Return the [X, Y] coordinate for the center point of the cell that contains the specified text.  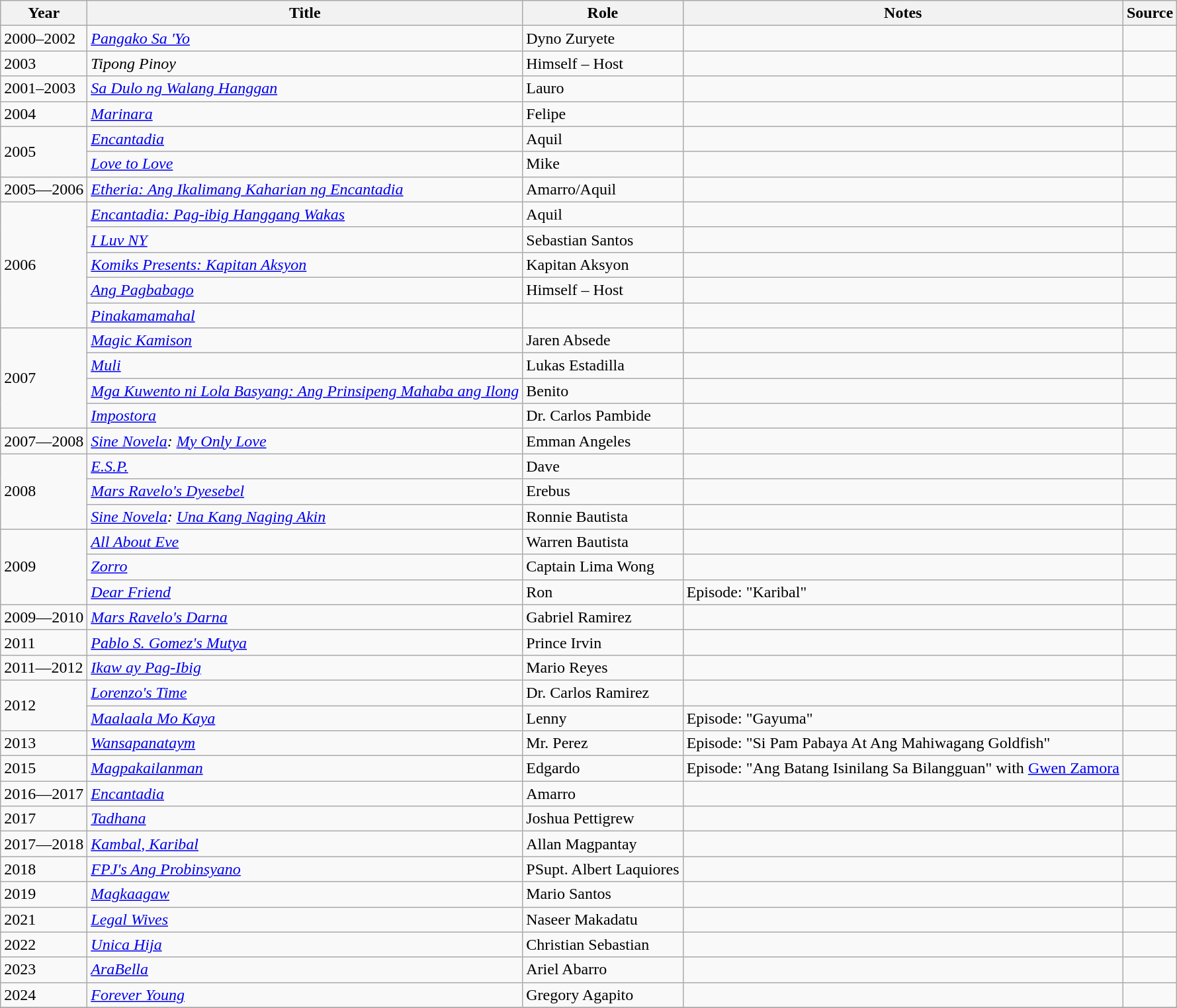
Maalaala Mo Kaya [305, 718]
Title [305, 13]
Magic Kamison [305, 341]
Jaren Absede [603, 341]
Love to Love [305, 164]
2012 [44, 705]
Wansapanataym [305, 743]
2005 [44, 151]
2011 [44, 642]
Mars Ravelo's Darna [305, 617]
Warren Bautista [603, 542]
Role [603, 13]
Allan Magpantay [603, 844]
Christian Sebastian [603, 945]
Emman Angeles [603, 441]
2000–2002 [44, 38]
Komiks Presents: Kapitan Aksyon [305, 265]
Mga Kuwento ni Lola Basyang: Ang Prinsipeng Mahaba ang Ilong [305, 391]
Episode: "Si Pam Pabaya At Ang Mahiwagang Goldfish" [902, 743]
All About Eve [305, 542]
Dr. Carlos Ramirez [603, 693]
2009 [44, 567]
Episode: "Ang Batang Isinilang Sa Bilangguan" with Gwen Zamora [902, 769]
2007 [44, 378]
2013 [44, 743]
I Luv NY [305, 239]
Kambal, Karibal [305, 844]
Ang Pagbabago [305, 290]
2007—2008 [44, 441]
Year [44, 13]
Marinara [305, 114]
2019 [44, 894]
Legal Wives [305, 919]
Mike [603, 164]
Dyno Zuryete [603, 38]
Episode: "Karibal" [902, 592]
Dear Friend [305, 592]
Prince Irvin [603, 642]
Dave [603, 466]
2003 [44, 63]
Benito [603, 391]
Zorro [305, 567]
Felipe [603, 114]
Sebastian Santos [603, 239]
Mario Santos [603, 894]
Unica Hija [305, 945]
Naseer Makadatu [603, 919]
FPJ's Ang Probinsyano [305, 869]
Sine Novela: Una Kang Naging Akin [305, 517]
Etheria: Ang Ikalimang Kaharian ng Encantadia [305, 189]
Amarro/Aquil [603, 189]
2015 [44, 769]
Pinakamamahal [305, 315]
Lenny [603, 718]
PSupt. Albert Laquiores [603, 869]
Ron [603, 592]
Forever Young [305, 995]
Pablo S. Gomez's Mutya [305, 642]
Muli [305, 366]
2021 [44, 919]
2016—2017 [44, 794]
Mario Reyes [603, 667]
2017 [44, 819]
Ariel Abarro [603, 970]
2023 [44, 970]
Gregory Agapito [603, 995]
Sine Novela: My Only Love [305, 441]
Gabriel Ramirez [603, 617]
2018 [44, 869]
Episode: "Gayuma" [902, 718]
2022 [44, 945]
Amarro [603, 794]
Edgardo [603, 769]
Pangako Sa 'Yo [305, 38]
Encantadia: Pag-ibig Hanggang Wakas [305, 214]
Magkaagaw [305, 894]
Mars Ravelo's Dyesebel [305, 491]
2009—2010 [44, 617]
2005—2006 [44, 189]
Lauro [603, 89]
Ikaw ay Pag-Ibig [305, 667]
Sa Dulo ng Walang Hanggan [305, 89]
Joshua Pettigrew [603, 819]
Ronnie Bautista [603, 517]
E.S.P. [305, 466]
Kapitan Aksyon [603, 265]
2001–2003 [44, 89]
Source [1150, 13]
Lorenzo's Time [305, 693]
Captain Lima Wong [603, 567]
Lukas Estadilla [603, 366]
Notes [902, 13]
Dr. Carlos Pambide [603, 416]
Impostora [305, 416]
Tadhana [305, 819]
Tipong Pinoy [305, 63]
Mr. Perez [603, 743]
2008 [44, 491]
AraBella [305, 970]
Erebus [603, 491]
2004 [44, 114]
2017—2018 [44, 844]
2011—2012 [44, 667]
2006 [44, 265]
2024 [44, 995]
Magpakailanman [305, 769]
